Detect which cell encompasses the target text, then output its (X, Y) center coordinate. 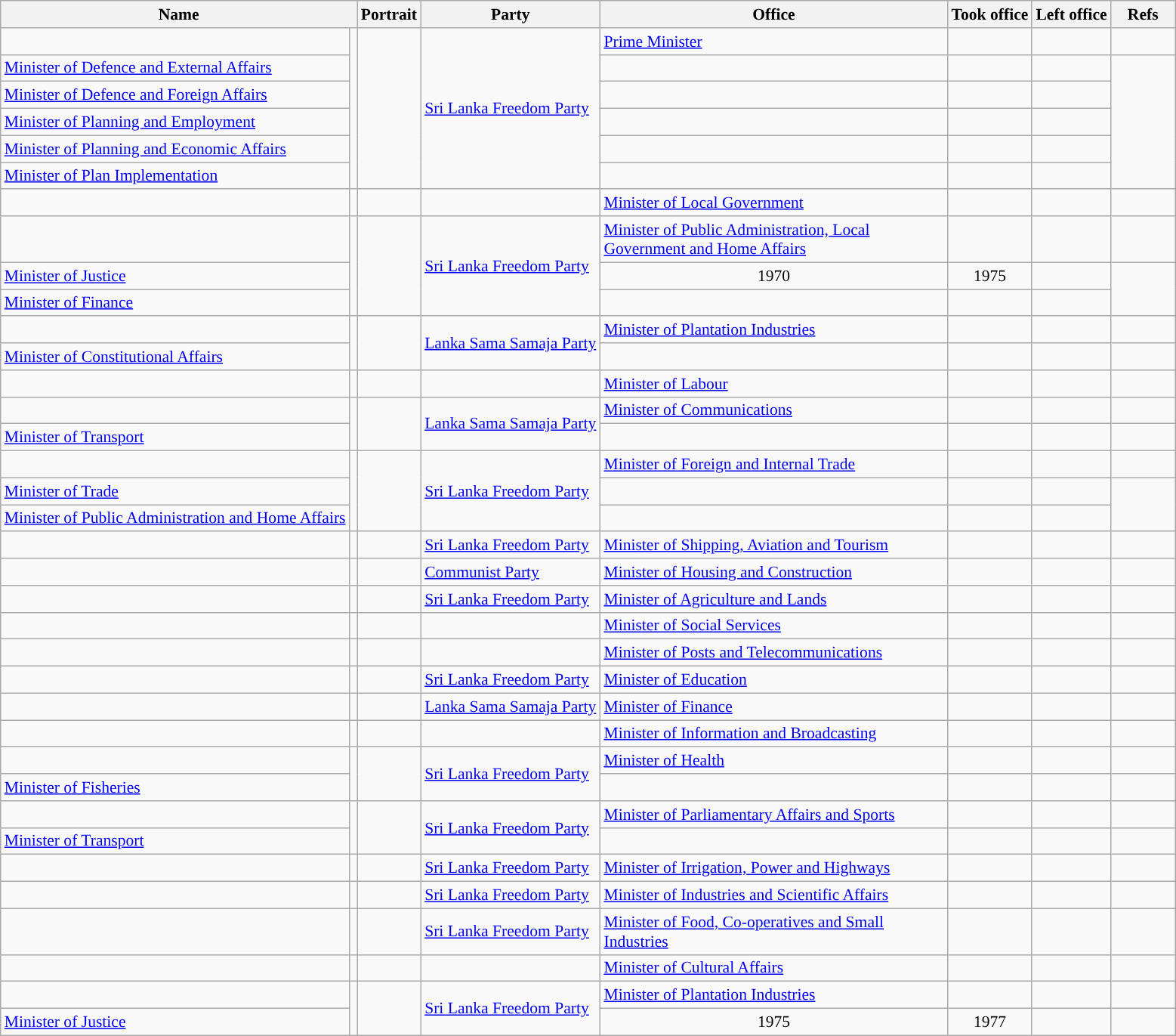
Minister of Cultural Affairs (773, 968)
Minister of Plan Implementation (175, 176)
Portrait (389, 14)
Minister of Foreign and Internal Trade (773, 465)
Minister of Planning and Employment (175, 122)
Minister of Information and Broadcasting (773, 734)
Minister of Fisheries (175, 787)
Minister of Parliamentary Affairs and Sports (773, 815)
Minister of Trade (175, 491)
Minister of Posts and Telecommunications (773, 653)
Left office (1071, 14)
Minister of Public Administration and Home Affairs (175, 518)
Prime Minister (773, 42)
Communist Party (511, 572)
Office (773, 14)
Minister of Housing and Construction (773, 572)
Refs (1144, 14)
Minister of Health (773, 761)
Party (511, 14)
Minister of Food, Co-operatives and Small Industries (773, 931)
Minister of Defence and External Affairs (175, 68)
Minister of Defence and Foreign Affairs (175, 95)
Name (179, 14)
Minister of Constitutional Affairs (175, 357)
Minister of Irrigation, Power and Highways (773, 868)
1977 (990, 1022)
Minister of Agriculture and Lands (773, 599)
Minister of Education (773, 680)
Took office (990, 14)
Minister of Social Services (773, 626)
Minister of Labour (773, 384)
Minister of Shipping, Aviation and Tourism (773, 546)
Minister of Local Government (773, 203)
1970 (773, 276)
Minister of Communications (773, 410)
Minister of Industries and Scientific Affairs (773, 895)
Minister of Public Administration, Local Government and Home Affairs (773, 239)
Minister of Planning and Economic Affairs (175, 149)
